Scan for the cell matching the given text and deliver its (x, y) coordinate at center. 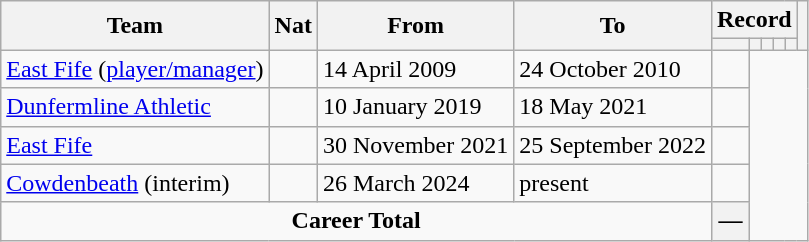
10 January 2019 (415, 107)
25 September 2022 (613, 145)
Cowdenbeath (interim) (135, 183)
24 October 2010 (613, 69)
26 March 2024 (415, 183)
Career Total (356, 221)
East Fife (player/manager) (135, 69)
18 May 2021 (613, 107)
From (415, 26)
To (613, 26)
Nat (293, 26)
14 April 2009 (415, 69)
present (613, 183)
East Fife (135, 145)
30 November 2021 (415, 145)
Team (135, 26)
Record (754, 20)
— (730, 221)
Dunfermline Athletic (135, 107)
